For the text-containing cell, return its midpoint in [X, Y] coordinate format. 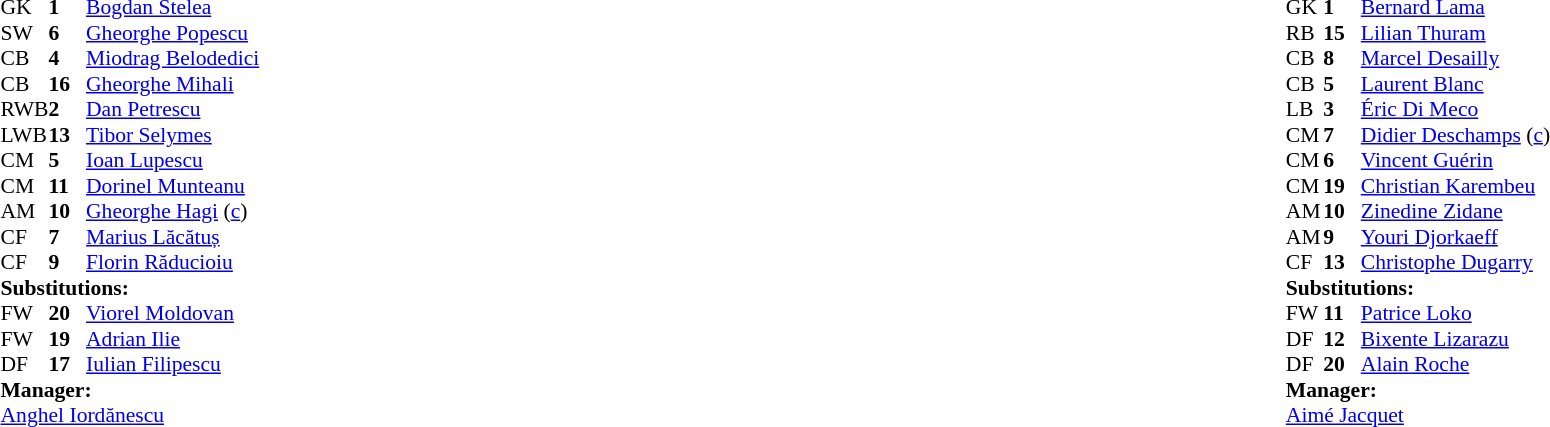
Marius Lăcătuș [172, 237]
8 [1342, 59]
Viorel Moldovan [172, 313]
Miodrag Belodedici [172, 59]
Zinedine Zidane [1456, 211]
Christophe Dugarry [1456, 263]
Dorinel Munteanu [172, 186]
Youri Djorkaeff [1456, 237]
3 [1342, 109]
15 [1342, 33]
Adrian Ilie [172, 339]
16 [67, 84]
Gheorghe Popescu [172, 33]
Dan Petrescu [172, 109]
Patrice Loko [1456, 313]
LB [1305, 109]
Tibor Selymes [172, 135]
RB [1305, 33]
4 [67, 59]
Alain Roche [1456, 365]
Vincent Guérin [1456, 161]
Gheorghe Mihali [172, 84]
Lilian Thuram [1456, 33]
Didier Deschamps (c) [1456, 135]
Bixente Lizarazu [1456, 339]
Florin Răducioiu [172, 263]
2 [67, 109]
12 [1342, 339]
SW [24, 33]
Ioan Lupescu [172, 161]
RWB [24, 109]
17 [67, 365]
Christian Karembeu [1456, 186]
Gheorghe Hagi (c) [172, 211]
Laurent Blanc [1456, 84]
Marcel Desailly [1456, 59]
Éric Di Meco [1456, 109]
LWB [24, 135]
Iulian Filipescu [172, 365]
